Pinpoint the cell where the given text exists, returning its (X, Y) midpoint coordinate. 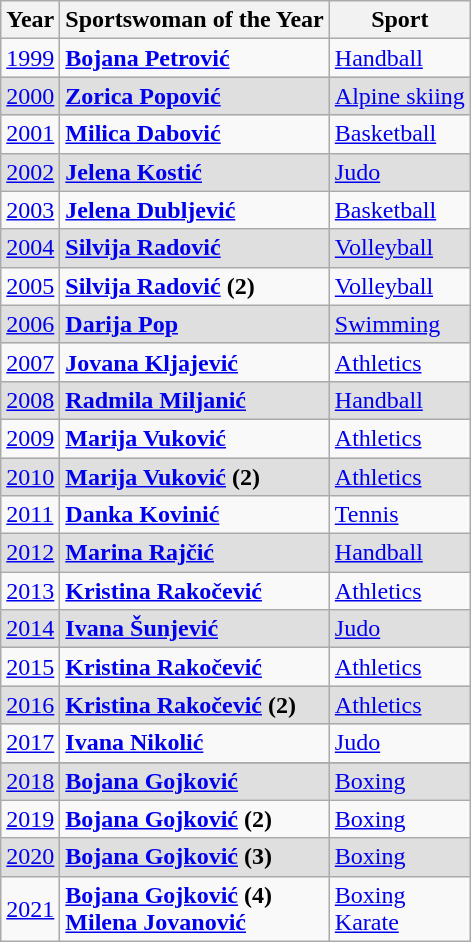
Bojana Gojković (4)Milena Jovanović (194, 908)
2005 (30, 286)
2004 (30, 248)
Bojana Gojković (2) (194, 819)
Bojana Gojković (3) (194, 857)
Jelena Kostić (194, 172)
Ivana Šunjević (194, 629)
Marina Rajčić (194, 553)
2003 (30, 210)
2014 (30, 629)
2018 (30, 781)
2012 (30, 553)
2010 (30, 477)
2020 (30, 857)
Radmila Miljanić (194, 400)
Zorica Popović (194, 96)
Sport (400, 20)
Alpine skiing (400, 96)
2006 (30, 324)
Danka Kovinić (194, 515)
Year (30, 20)
2017 (30, 743)
2008 (30, 400)
Jovana Kljajević (194, 362)
2000 (30, 96)
Bojana Gojković (194, 781)
Silvija Radović (2) (194, 286)
Swimming (400, 324)
2011 (30, 515)
2013 (30, 591)
2002 (30, 172)
2021 (30, 908)
2016 (30, 705)
2001 (30, 134)
Bojana Petrović (194, 58)
Marija Vuković (194, 438)
2015 (30, 667)
Boxing Karate (400, 908)
Jelena Dubljević (194, 210)
Sportswoman of the Year (194, 20)
Milica Dabović (194, 134)
Kristina Rakočević (2) (194, 705)
Tennis (400, 515)
Ivana Nikolić (194, 743)
Silvija Radović (194, 248)
Marija Vuković (2) (194, 477)
2009 (30, 438)
1999 (30, 58)
Darija Pop (194, 324)
2007 (30, 362)
2019 (30, 819)
